Provide the (x, y) coordinate of the cell's center where the given text is located.  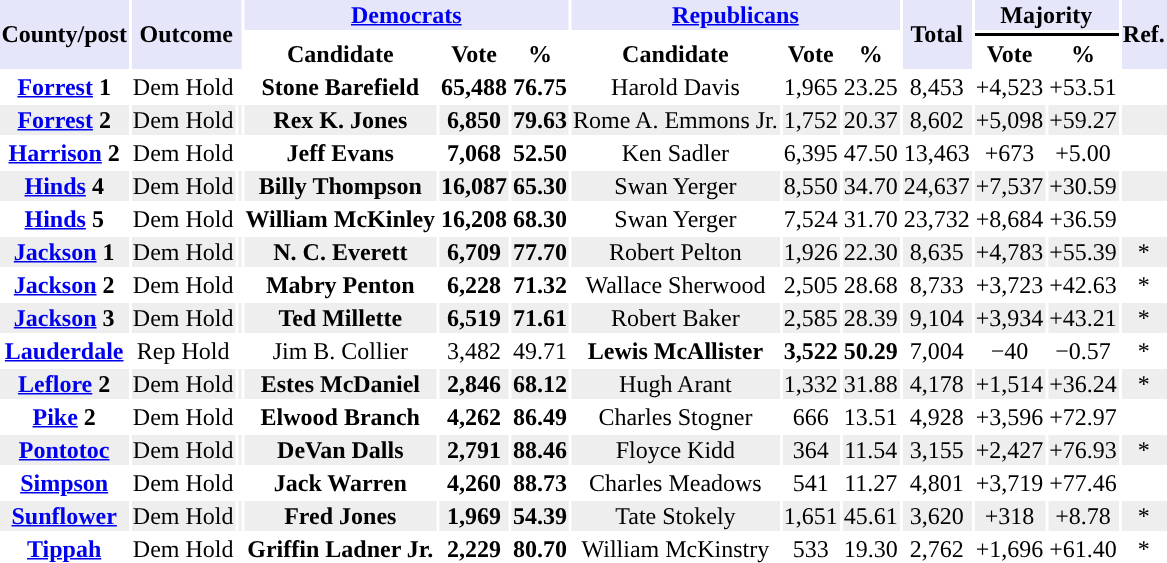
1,332 (810, 384)
1,651 (810, 516)
24,637 (936, 186)
Hinds 4 (64, 186)
6,709 (474, 252)
Rex K. Jones (340, 120)
+3,596 (1010, 417)
3,620 (936, 516)
+2,427 (1010, 450)
88.46 (540, 450)
+8.78 (1084, 516)
+3,723 (1010, 285)
9,104 (936, 318)
+5,098 (1010, 120)
Ken Sadler (676, 153)
6,850 (474, 120)
28.68 (870, 285)
2,846 (474, 384)
28.39 (870, 318)
+3,719 (1010, 483)
+8,684 (1010, 219)
4,260 (474, 483)
Republicans (736, 15)
11.54 (870, 450)
+59.27 (1084, 120)
666 (810, 417)
34.70 (870, 186)
+77.46 (1084, 483)
364 (810, 450)
+1,514 (1010, 384)
Wallace Sherwood (676, 285)
13,463 (936, 153)
Rep Hold (183, 351)
Jackson 2 (64, 285)
+53.51 (1084, 87)
Stone Barefield (340, 87)
8,635 (936, 252)
Jackson 3 (64, 318)
+55.39 (1084, 252)
88.73 (540, 483)
+30.59 (1084, 186)
13.51 (870, 417)
Forrest 1 (64, 87)
76.75 (540, 87)
Robert Baker (676, 318)
N. C. Everett (340, 252)
Forrest 2 (64, 120)
3,522 (810, 351)
2,585 (810, 318)
William McKinley (340, 219)
+36.24 (1084, 384)
1,965 (810, 87)
Total (936, 34)
+4,783 (1010, 252)
+5.00 (1084, 153)
Mabry Penton (340, 285)
+7,537 (1010, 186)
79.63 (540, 120)
1,926 (810, 252)
86.49 (540, 417)
Rome A. Emmons Jr. (676, 120)
52.50 (540, 153)
20.37 (870, 120)
11.27 (870, 483)
65,488 (474, 87)
Floyce Kidd (676, 450)
Harrison 2 (64, 153)
+3,934 (1010, 318)
8,733 (936, 285)
−40 (1010, 351)
1,969 (474, 516)
54.39 (540, 516)
Jeff Evans (340, 153)
+72.97 (1084, 417)
Leflore 2 (64, 384)
+36.59 (1084, 219)
3,482 (474, 351)
Charles Stogner (676, 417)
23.25 (870, 87)
Hugh Arant (676, 384)
Outcome (186, 34)
Harold Davis (676, 87)
2,505 (810, 285)
8,550 (810, 186)
+43.21 (1084, 318)
Ted Millette (340, 318)
County/post (64, 34)
4,178 (936, 384)
+42.63 (1084, 285)
49.71 (540, 351)
6,519 (474, 318)
23,732 (936, 219)
31.88 (870, 384)
22.30 (870, 252)
77.70 (540, 252)
4,928 (936, 417)
+4,523 (1010, 87)
DeVan Dalls (340, 450)
71.61 (540, 318)
50.29 (870, 351)
4,262 (474, 417)
Robert Pelton (676, 252)
16,208 (474, 219)
Jackson 1 (64, 252)
Majority (1046, 15)
71.32 (540, 285)
Fred Jones (340, 516)
+318 (1010, 516)
8,453 (936, 87)
Lewis McAllister (676, 351)
Sunflower (64, 516)
68.12 (540, 384)
Pike 2 (64, 417)
7,004 (936, 351)
Jack Warren (340, 483)
68.30 (540, 219)
Estes McDaniel (340, 384)
31.70 (870, 219)
6,395 (810, 153)
Elwood Branch (340, 417)
3,155 (936, 450)
7,524 (810, 219)
45.61 (870, 516)
7,068 (474, 153)
2,791 (474, 450)
Billy Thompson (340, 186)
Hinds 5 (64, 219)
8,602 (936, 120)
16,087 (474, 186)
Jim B. Collier (340, 351)
+76.93 (1084, 450)
−0.57 (1084, 351)
1,752 (810, 120)
Democrats (406, 15)
Tate Stokely (676, 516)
Charles Meadows (676, 483)
Ref. (1144, 34)
Lauderdale (64, 351)
+673 (1010, 153)
Pontotoc (64, 450)
4,801 (936, 483)
6,228 (474, 285)
65.30 (540, 186)
541 (810, 483)
47.50 (870, 153)
Simpson (64, 483)
